Pinpoint the cell where the given text exists, returning its [x, y] midpoint coordinate. 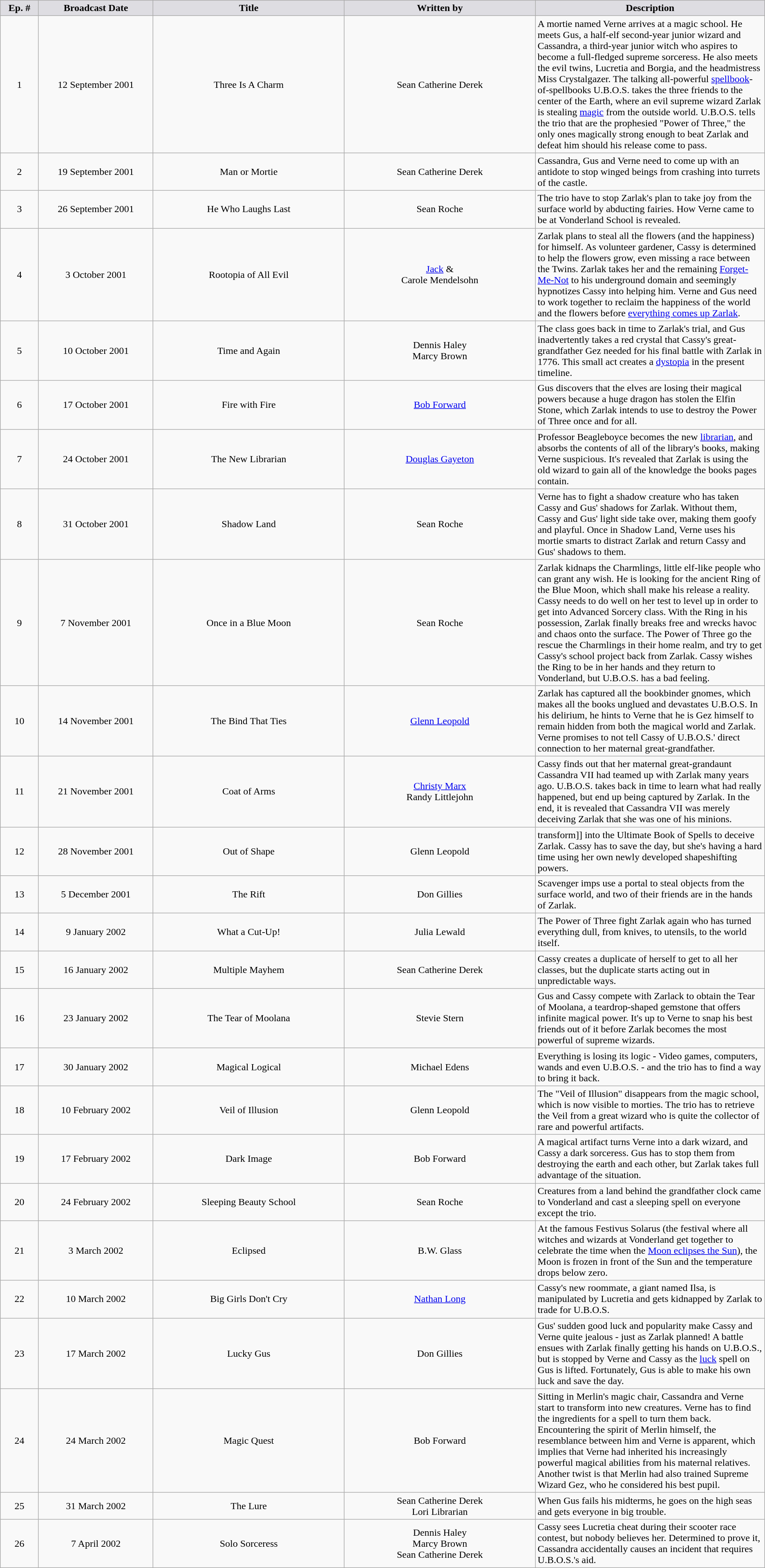
Lucky Gus [249, 1353]
Broadcast Date [96, 8]
Nathan Long [440, 1299]
19 [20, 1159]
Veil of Illusion [249, 1110]
Magical Logical [249, 1067]
3 March 2002 [96, 1250]
Big Girls Don't Cry [249, 1299]
When Gus fails his midterms, he goes on the high seas and gets everyone in big trouble. [650, 1505]
The Tear of Moolana [249, 1018]
4 [20, 275]
19 September 2001 [96, 172]
13 [20, 895]
2 [20, 172]
Three Is A Charm [249, 84]
Douglas Gayeton [440, 459]
The Lure [249, 1505]
7 November 2001 [96, 622]
Cassy's new roommate, a giant named Ilsa, is manipulated by Lucretia and gets kidnapped by Zarlak to trade for U.B.O.S. [650, 1299]
17 [20, 1067]
23 [20, 1353]
5 December 2001 [96, 895]
12 [20, 852]
Title [249, 8]
Time and Again [249, 351]
8 [20, 524]
20 [20, 1202]
10 February 2002 [96, 1110]
31 October 2001 [96, 524]
15 [20, 970]
16 [20, 1018]
Magic Quest [249, 1441]
Stevie Stern [440, 1018]
Man or Mortie [249, 172]
Solo Sorceress [249, 1543]
17 October 2001 [96, 405]
10 March 2002 [96, 1299]
24 October 2001 [96, 459]
Scavenger imps use a portal to steal objects from the surface world, and two of their friends are in the hands of Zarlak. [650, 895]
18 [20, 1110]
The Rift [249, 895]
23 January 2002 [96, 1018]
17 March 2002 [96, 1353]
Description [650, 8]
1 [20, 84]
10 [20, 721]
14 [20, 932]
5 [20, 351]
21 [20, 1250]
26 [20, 1543]
Christy MarxRandy Littlejohn [440, 791]
6 [20, 405]
Sleeping Beauty School [249, 1202]
The Bind That Ties [249, 721]
He Who Laughs Last [249, 209]
17 February 2002 [96, 1159]
Jack &Carole Mendelsohn [440, 275]
Julia Lewald [440, 932]
Multiple Mayhem [249, 970]
Out of Shape [249, 852]
9 January 2002 [96, 932]
24 March 2002 [96, 1441]
3 [20, 209]
21 November 2001 [96, 791]
Ep. # [20, 8]
24 [20, 1441]
12 September 2001 [96, 84]
25 [20, 1505]
Dark Image [249, 1159]
14 November 2001 [96, 721]
24 February 2002 [96, 1202]
7 [20, 459]
10 October 2001 [96, 351]
Shadow Land [249, 524]
Eclipsed [249, 1250]
Creatures from a land behind the grandfather clock came to Vonderland and cast a sleeping spell on everyone except the trio. [650, 1202]
The trio have to stop Zarlak's plan to take joy from the surface world by abducting fairies. How Verne came to be at Vonderland School is revealed. [650, 209]
30 January 2002 [96, 1067]
22 [20, 1299]
26 September 2001 [96, 209]
31 March 2002 [96, 1505]
7 April 2002 [96, 1543]
Michael Edens [440, 1067]
Dennis HaleyMarcy BrownSean Catherine Derek [440, 1543]
B.W. Glass [440, 1250]
Dennis HaleyMarcy Brown [440, 351]
Rootopia of All Evil [249, 275]
Everything is losing its logic - Video games, computers, wands and even U.B.O.S. - and the trio has to find a way to bring it back. [650, 1067]
What a Cut-Up! [249, 932]
Once in a Blue Moon [249, 622]
Written by [440, 8]
11 [20, 791]
Sean Catherine DerekLori Librarian [440, 1505]
Cassandra, Gus and Verne need to come up with an antidote to stop winged beings from crashing into turrets of the castle. [650, 172]
Cassy creates a duplicate of herself to get to all her classes, but the duplicate starts acting out in unpredictable ways. [650, 970]
The Power of Three fight Zarlak again who has turned everything dull, from knives, to utensils, to the world itself. [650, 932]
The New Librarian [249, 459]
3 October 2001 [96, 275]
Fire with Fire [249, 405]
28 November 2001 [96, 852]
16 January 2002 [96, 970]
Coat of Arms [249, 791]
9 [20, 622]
